Scan for the cell matching the given text and deliver its [x, y] coordinate at center. 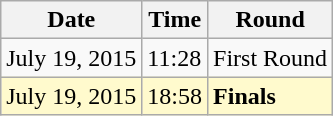
11:28 [175, 58]
Finals [270, 96]
Time [175, 20]
18:58 [175, 96]
Round [270, 20]
First Round [270, 58]
Date [72, 20]
